Capture the cell that displays the provided text and extract its (X, Y) central coordinate. 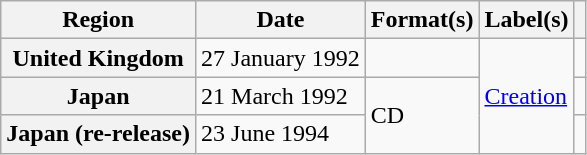
23 June 1994 (281, 134)
Region (98, 20)
Date (281, 20)
21 March 1992 (281, 96)
Creation (526, 96)
CD (422, 115)
Japan (98, 96)
Format(s) (422, 20)
United Kingdom (98, 58)
Label(s) (526, 20)
Japan (re-release) (98, 134)
27 January 1992 (281, 58)
